For the text-containing cell, return its midpoint in (X, Y) coordinate format. 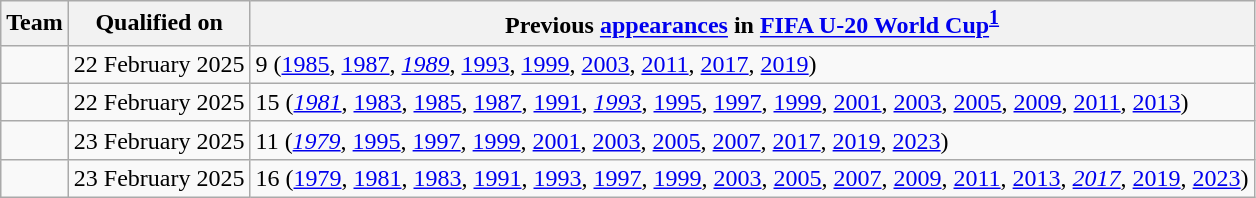
16 (1979, 1981, 1983, 1991, 1993, 1997, 1999, 2003, 2005, 2007, 2009, 2011, 2013, 2017, 2019, 2023) (752, 178)
11 (1979, 1995, 1997, 1999, 2001, 2003, 2005, 2007, 2017, 2019, 2023) (752, 140)
9 (1985, 1987, 1989, 1993, 1999, 2003, 2011, 2017, 2019) (752, 64)
Previous appearances in FIFA U-20 World Cup1 (752, 24)
Qualified on (159, 24)
15 (1981, 1983, 1985, 1987, 1991, 1993, 1995, 1997, 1999, 2001, 2003, 2005, 2009, 2011, 2013) (752, 102)
Team (35, 24)
